Scan for the cell matching the given text and deliver its (X, Y) coordinate at center. 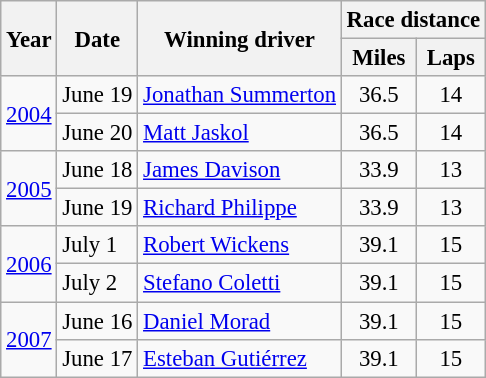
Daniel Morad (240, 321)
June 17 (98, 358)
June 16 (98, 321)
June 20 (98, 133)
Race distance (413, 20)
Esteban Gutiérrez (240, 358)
2006 (29, 264)
Winning driver (240, 38)
James Davison (240, 170)
July 1 (98, 245)
2007 (29, 340)
Laps (450, 58)
Robert Wickens (240, 245)
2005 (29, 188)
Date (98, 38)
Jonathan Summerton (240, 95)
Miles (378, 58)
Matt Jaskol (240, 133)
July 2 (98, 283)
June 18 (98, 170)
2004 (29, 114)
Year (29, 38)
Richard Philippe (240, 208)
Stefano Coletti (240, 283)
